Scan for the cell matching the given text and deliver its [X, Y] coordinate at center. 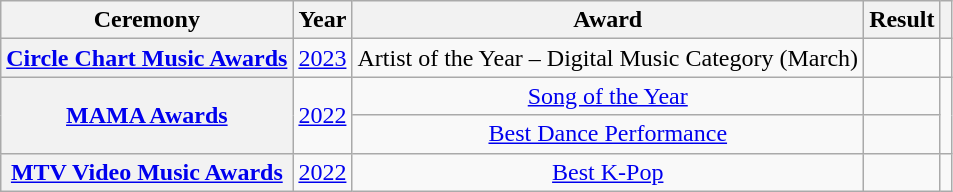
Song of the Year [608, 96]
Circle Chart Music Awards [147, 58]
MAMA Awards [147, 115]
Result [902, 20]
MTV Video Music Awards [147, 172]
Artist of the Year – Digital Music Category (March) [608, 58]
Best K-Pop [608, 172]
Year [322, 20]
2023 [322, 58]
Ceremony [147, 20]
Best Dance Performance [608, 134]
Award [608, 20]
